Output the (X, Y) coordinate of the center of the cell containing the given text.  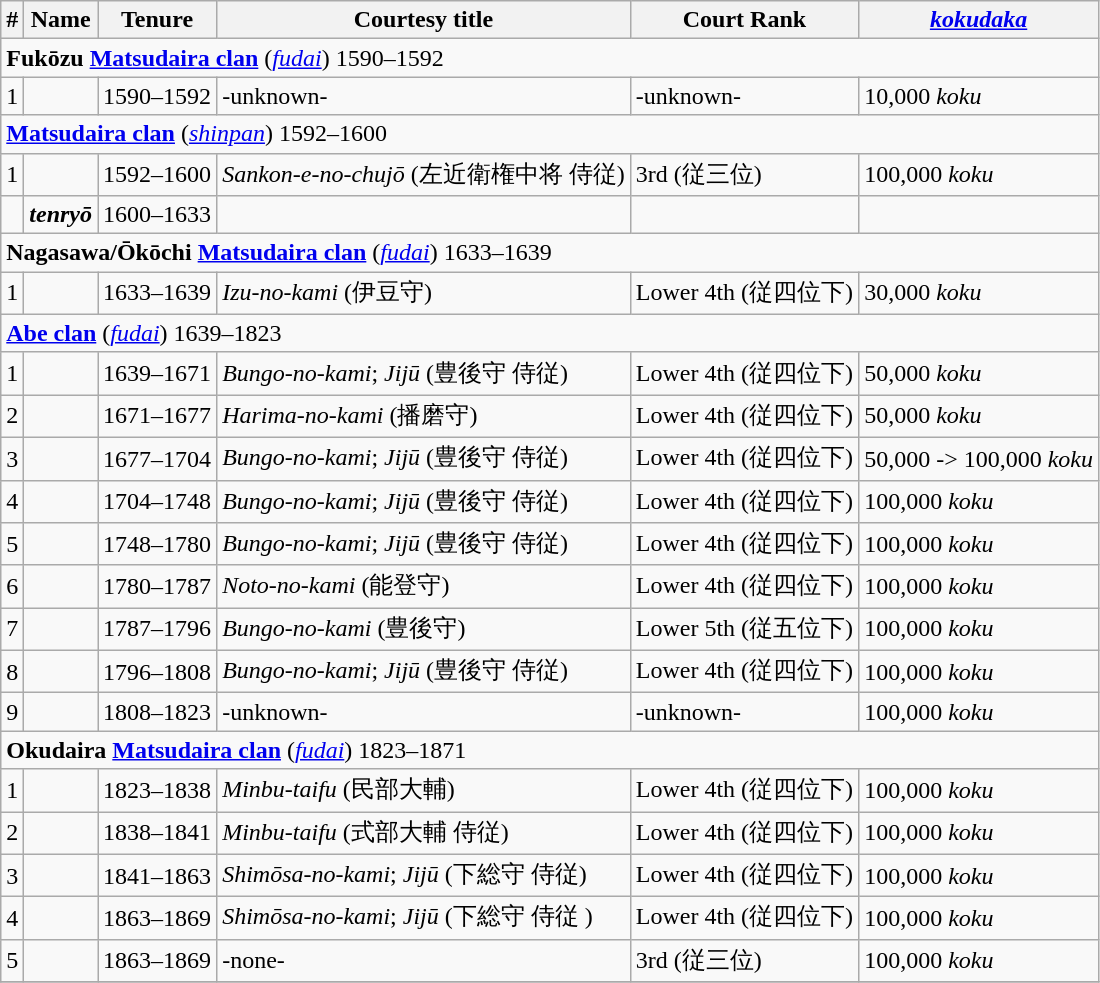
7 (12, 630)
6 (12, 586)
Nagasawa/Ōkōchi Matsudaira clan (fudai) 1633–1639 (550, 253)
1838–1841 (158, 834)
1808–1823 (158, 712)
Bungo-no-kami (豊後守) (424, 630)
Court Rank (744, 20)
Tenure (158, 20)
Name (61, 20)
Harima-no-kami (播磨守) (424, 416)
1748–1780 (158, 544)
-none- (424, 960)
50,000 -> 100,000 koku (979, 458)
10,000 koku (979, 96)
Noto-no-kami (能登守) (424, 586)
1590–1592 (158, 96)
Sankon-e-no-chujō (左近衛権中将 侍従) (424, 174)
kokudaka (979, 20)
Izu-no-kami (伊豆守) (424, 294)
tenryō (61, 215)
Courtesy title (424, 20)
Fukōzu Matsudaira clan (fudai) 1590–1592 (550, 58)
1823–1838 (158, 790)
1600–1633 (158, 215)
Matsudaira clan (shinpan) 1592–1600 (550, 134)
Abe clan (fudai) 1639–1823 (550, 333)
Shimōsa-no-kami; Jijū (下総守 侍従 ) (424, 918)
1677–1704 (158, 458)
Okudaira Matsudaira clan (fudai) 1823–1871 (550, 750)
Minbu-taifu (式部大輔 侍従) (424, 834)
Minbu-taifu (民部大輔) (424, 790)
1639–1671 (158, 374)
1780–1787 (158, 586)
Lower 5th (従五位下) (744, 630)
8 (12, 672)
1787–1796 (158, 630)
# (12, 20)
1671–1677 (158, 416)
Shimōsa-no-kami; Jijū (下総守 侍従) (424, 876)
9 (12, 712)
1841–1863 (158, 876)
1796–1808 (158, 672)
30,000 koku (979, 294)
1592–1600 (158, 174)
1633–1639 (158, 294)
1704–1748 (158, 502)
